Locate the cell with the specified text and output its [X, Y] center coordinate. 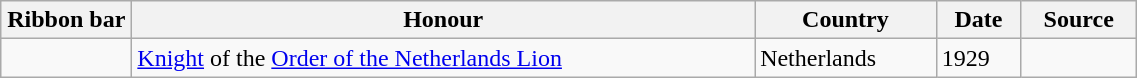
Netherlands [846, 58]
Country [846, 20]
Source [1079, 20]
Date [978, 20]
1929 [978, 58]
Honour [444, 20]
Ribbon bar [66, 20]
Knight of the Order of the Netherlands Lion [444, 58]
